Detect which cell encompasses the target text, then output its [X, Y] center coordinate. 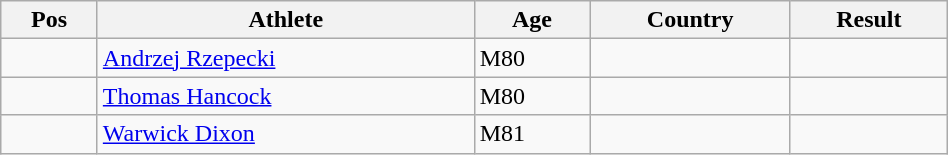
Age [532, 20]
Andrzej Rzepecki [286, 58]
Athlete [286, 20]
Result [868, 20]
Country [690, 20]
Pos [50, 20]
Thomas Hancock [286, 96]
M81 [532, 134]
Warwick Dixon [286, 134]
